Determine the [x, y] coordinate at the center of the cell enclosing the given text.  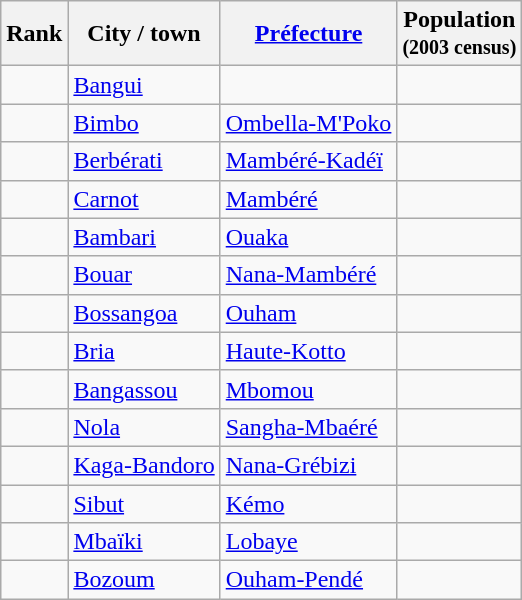
Bambari [144, 237]
Kémo [308, 503]
Nana-Grébizi [308, 465]
Bangassou [144, 389]
Ouham [308, 313]
Bria [144, 351]
Sibut [144, 503]
Kaga-Bandoro [144, 465]
Carnot [144, 199]
Mambéré-Kadéï [308, 161]
Population (2003 census) [460, 34]
Ombella-M'Poko [308, 123]
Nola [144, 427]
Mbomou [308, 389]
Préfecture [308, 34]
Ouham-Pendé [308, 580]
Mbaïki [144, 542]
Bozoum [144, 580]
Bimbo [144, 123]
Haute-Kotto [308, 351]
Berbérati [144, 161]
Bossangoa [144, 313]
Lobaye [308, 542]
City / town [144, 34]
Mambéré [308, 199]
Bouar [144, 275]
Bangui [144, 85]
Ouaka [308, 237]
Sangha-Mbaéré [308, 427]
Nana-Mambéré [308, 275]
Rank [34, 34]
